Pinpoint the cell where the given text exists, returning its (X, Y) midpoint coordinate. 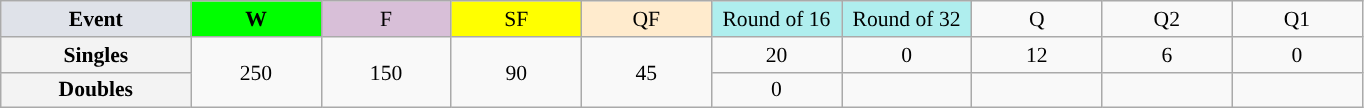
Round of 32 (907, 19)
Q2 (1167, 19)
Doubles (96, 90)
45 (646, 72)
QF (646, 19)
6 (1167, 55)
W (256, 19)
Singles (96, 55)
Q1 (1297, 19)
20 (776, 55)
250 (256, 72)
90 (516, 72)
12 (1037, 55)
SF (516, 19)
Round of 16 (776, 19)
Event (96, 19)
F (386, 19)
Q (1037, 19)
150 (386, 72)
